Pinpoint the cell where the given text exists, returning its [X, Y] midpoint coordinate. 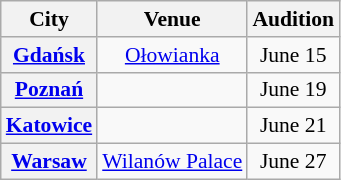
Audition [293, 19]
Wilanów Palace [172, 162]
City [49, 19]
June 19 [293, 90]
Gdańsk [49, 55]
June 15 [293, 55]
Katowice [49, 126]
June 27 [293, 162]
Ołowianka [172, 55]
Poznań [49, 90]
June 21 [293, 126]
Venue [172, 19]
Warsaw [49, 162]
